Identify which cell holds the provided text, then report its (x, y) central coordinate. 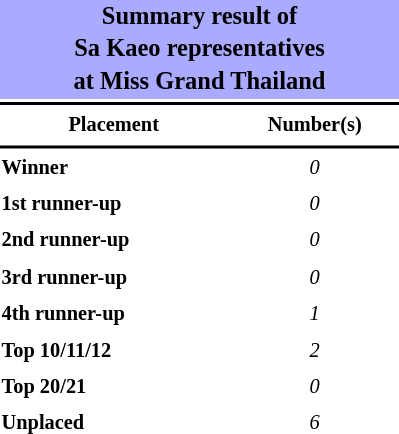
Placement (114, 125)
Winner (114, 168)
4th runner-up (114, 314)
Top 20/21 (114, 387)
1 (314, 314)
Number(s) (314, 125)
2nd runner-up (114, 241)
Summary result ofSa Kaeo representativesat Miss Grand Thailand (200, 50)
1st runner-up (114, 204)
3rd runner-up (114, 278)
2 (314, 351)
Top 10/11/12 (114, 351)
